From the cell containing the given text, extract its center point as (X, Y) coordinate. 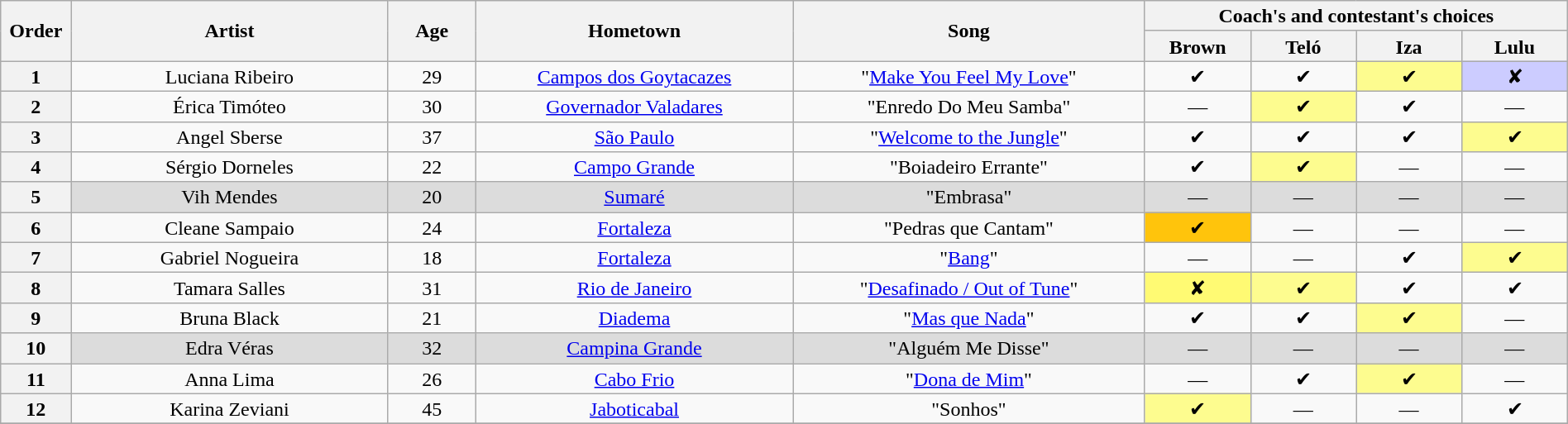
"Boiadeiro Errante" (969, 167)
"Alguém Me Disse" (969, 349)
Campos dos Goytacazes (633, 76)
Campo Grande (633, 167)
Teló (1303, 46)
6 (36, 228)
45 (432, 408)
"Welcome to the Jungle" (969, 137)
20 (432, 197)
Bruna Black (230, 317)
Jaboticabal (633, 408)
São Paulo (633, 137)
Cabo Frio (633, 379)
2 (36, 106)
Luciana Ribeiro (230, 76)
Karina Zeviani (230, 408)
26 (432, 379)
5 (36, 197)
18 (432, 258)
Governador Valadares (633, 106)
Age (432, 31)
Sérgio Dorneles (230, 167)
Campina Grande (633, 349)
Brown (1198, 46)
"Embrasa" (969, 197)
9 (36, 317)
"Enredo Do Meu Samba" (969, 106)
"Sonhos" (969, 408)
Sumaré (633, 197)
"Make You Feel My Love" (969, 76)
Vih Mendes (230, 197)
Tamara Salles (230, 288)
Érica Timóteo (230, 106)
37 (432, 137)
32 (432, 349)
12 (36, 408)
Gabriel Nogueira (230, 258)
Artist (230, 31)
"Desafinado / Out of Tune" (969, 288)
Hometown (633, 31)
"Mas que Nada" (969, 317)
Lulu (1514, 46)
Order (36, 31)
Rio de Janeiro (633, 288)
3 (36, 137)
30 (432, 106)
11 (36, 379)
Angel Sberse (230, 137)
24 (432, 228)
7 (36, 258)
8 (36, 288)
21 (432, 317)
Cleane Sampaio (230, 228)
29 (432, 76)
"Pedras que Cantam" (969, 228)
"Bang" (969, 258)
31 (432, 288)
Edra Véras (230, 349)
Song (969, 31)
Diadema (633, 317)
4 (36, 167)
"Dona de Mim" (969, 379)
Iza (1409, 46)
Coach's and contestant's choices (1356, 17)
22 (432, 167)
1 (36, 76)
10 (36, 349)
Anna Lima (230, 379)
